Provide the (X, Y) coordinate of the cell's center where the given text is located.  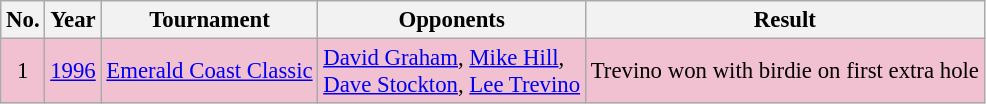
Opponents (452, 20)
1996 (73, 72)
Tournament (210, 20)
Emerald Coast Classic (210, 72)
Year (73, 20)
Trevino won with birdie on first extra hole (784, 72)
Result (784, 20)
No. (23, 20)
1 (23, 72)
David Graham, Mike Hill, Dave Stockton, Lee Trevino (452, 72)
